Identify which cell holds the provided text, then report its (x, y) central coordinate. 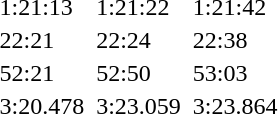
52:50 (139, 73)
22:24 (139, 40)
